Return the (X, Y) coordinate for the center point of the cell that contains the specified text.  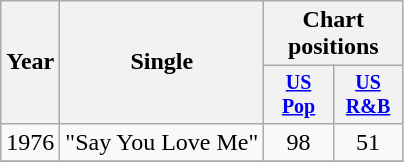
98 (298, 142)
USR&B (368, 94)
1976 (30, 142)
Single (162, 62)
Year (30, 62)
51 (368, 142)
Chart positions (334, 34)
USPop (298, 94)
"Say You Love Me" (162, 142)
